Find where the given text appears and provide that cell's center as (X, Y) coordinate. 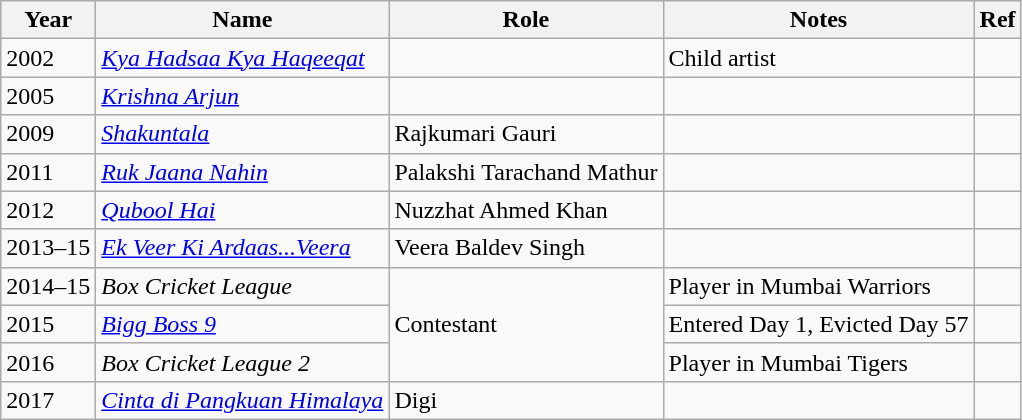
Player in Mumbai Warriors (818, 286)
2015 (48, 324)
2013–15 (48, 248)
Rajkumari Gauri (526, 134)
Year (48, 20)
Ek Veer Ki Ardaas...Veera (242, 248)
2012 (48, 210)
Veera Baldev Singh (526, 248)
Role (526, 20)
Player in Mumbai Tigers (818, 362)
Qubool Hai (242, 210)
Nuzzhat Ahmed Khan (526, 210)
Cinta di Pangkuan Himalaya (242, 400)
2005 (48, 96)
2017 (48, 400)
Ruk Jaana Nahin (242, 172)
2016 (48, 362)
Krishna Arjun (242, 96)
Contestant (526, 324)
Notes (818, 20)
Kya Hadsaa Kya Haqeeqat (242, 58)
Bigg Boss 9 (242, 324)
Child artist (818, 58)
Box Cricket League 2 (242, 362)
Ref (998, 20)
2011 (48, 172)
2014–15 (48, 286)
Name (242, 20)
Shakuntala (242, 134)
Palakshi Tarachand Mathur (526, 172)
Entered Day 1, Evicted Day 57 (818, 324)
Digi (526, 400)
Box Cricket League (242, 286)
2009 (48, 134)
2002 (48, 58)
